Return (x, y) of the center of cell containing provided text 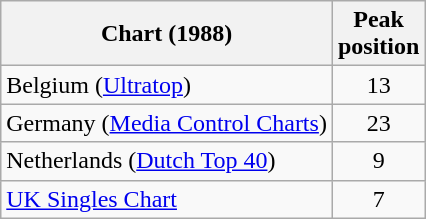
13 (378, 85)
Germany (Media Control Charts) (167, 123)
23 (378, 123)
Netherlands (Dutch Top 40) (167, 161)
7 (378, 199)
UK Singles Chart (167, 199)
Chart (1988) (167, 34)
Belgium (Ultratop) (167, 85)
Peakposition (378, 34)
9 (378, 161)
